Locate the cell with the specified text and output its (x, y) center coordinate. 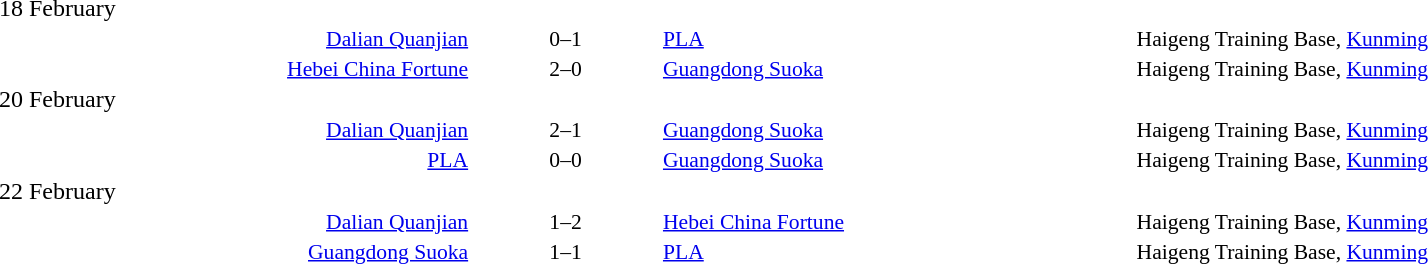
1–2 (566, 222)
PLA (897, 38)
2–0 (566, 68)
Hebei China Fortune (897, 222)
0–0 (566, 160)
0–1 (566, 38)
2–1 (566, 130)
